Locate the cell with the specified text and output its [x, y] center coordinate. 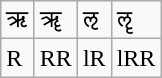
lRR [136, 58]
lR [94, 58]
ॠ [56, 20]
ऌ [94, 20]
R [18, 58]
ऋ [18, 20]
RR [56, 58]
ॡ [136, 20]
